Return the (x, y) coordinate for the center point of the cell that contains the specified text.  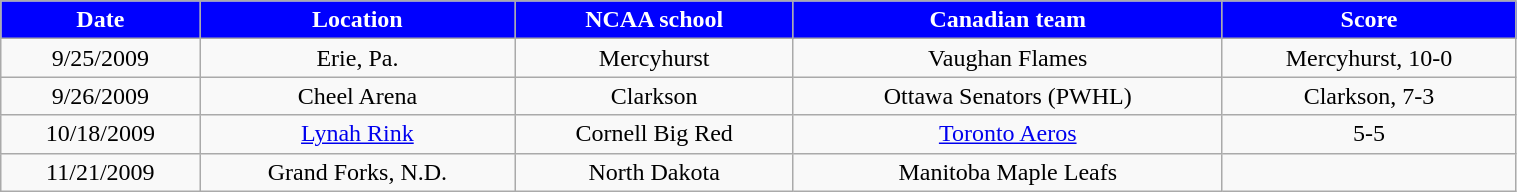
Vaughan Flames (1008, 58)
Erie, Pa. (358, 58)
Mercyhurst (654, 58)
11/21/2009 (100, 172)
9/25/2009 (100, 58)
5-5 (1369, 134)
Ottawa Senators (PWHL) (1008, 96)
Location (358, 20)
Date (100, 20)
Cheel Arena (358, 96)
9/26/2009 (100, 96)
Manitoba Maple Leafs (1008, 172)
Clarkson (654, 96)
North Dakota (654, 172)
Mercyhurst, 10-0 (1369, 58)
NCAA school (654, 20)
Canadian team (1008, 20)
Clarkson, 7-3 (1369, 96)
Lynah Rink (358, 134)
10/18/2009 (100, 134)
Score (1369, 20)
Grand Forks, N.D. (358, 172)
Cornell Big Red (654, 134)
Toronto Aeros (1008, 134)
